Capture the cell that displays the provided text and extract its [x, y] central coordinate. 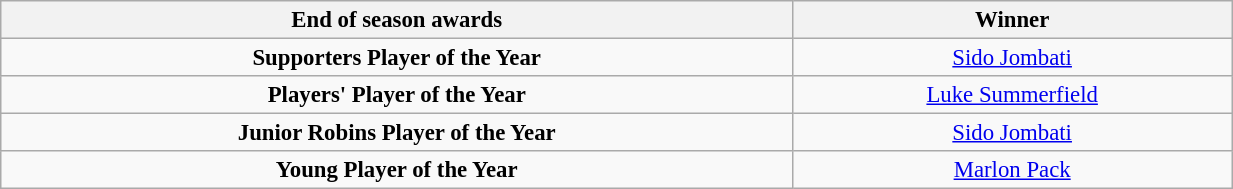
Young Player of the Year [397, 170]
Supporters Player of the Year [397, 58]
Luke Summerfield [1012, 95]
Players' Player of the Year [397, 95]
End of season awards [397, 20]
Winner [1012, 20]
Junior Robins Player of the Year [397, 133]
Marlon Pack [1012, 170]
